Pinpoint the cell where the given text exists, returning its (x, y) midpoint coordinate. 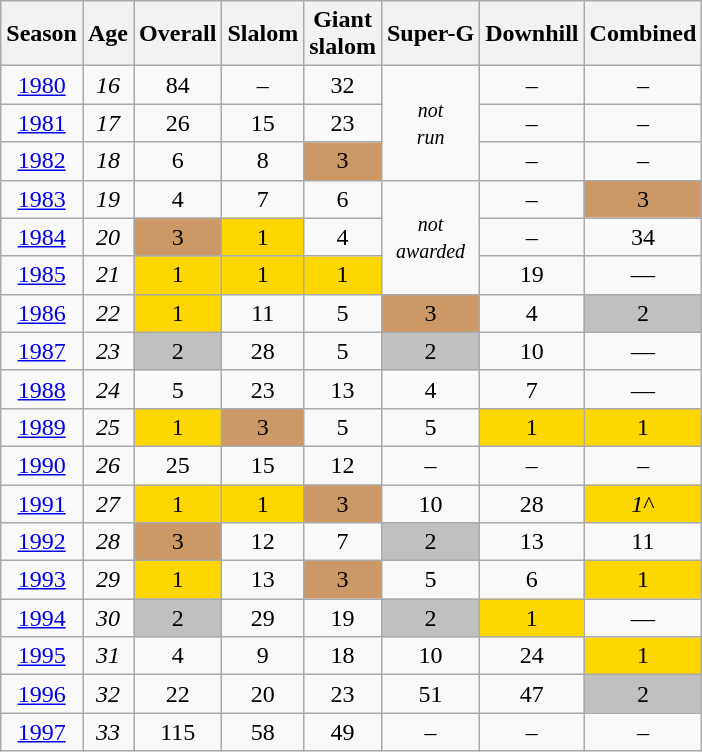
27 (108, 503)
51 (430, 694)
84 (178, 85)
17 (108, 123)
1987 (42, 351)
58 (263, 732)
1997 (42, 732)
Season (42, 34)
8 (263, 161)
31 (108, 656)
Super-G (430, 34)
1982 (42, 161)
1993 (42, 580)
1991 (42, 503)
16 (108, 85)
notrun (430, 123)
Downhill (532, 34)
30 (108, 618)
Combined (643, 34)
33 (108, 732)
1980 (42, 85)
1983 (42, 199)
1990 (42, 465)
47 (532, 694)
Giantslalom (343, 34)
1989 (42, 427)
1988 (42, 389)
Slalom (263, 34)
1981 (42, 123)
notawarded (430, 237)
49 (343, 732)
1985 (42, 275)
Age (108, 34)
1995 (42, 656)
1992 (42, 542)
34 (643, 237)
21 (108, 275)
9 (263, 656)
1986 (42, 313)
1996 (42, 694)
1994 (42, 618)
115 (178, 732)
Overall (178, 34)
1984 (42, 237)
1^ (643, 503)
